Capture the cell that displays the provided text and extract its (X, Y) central coordinate. 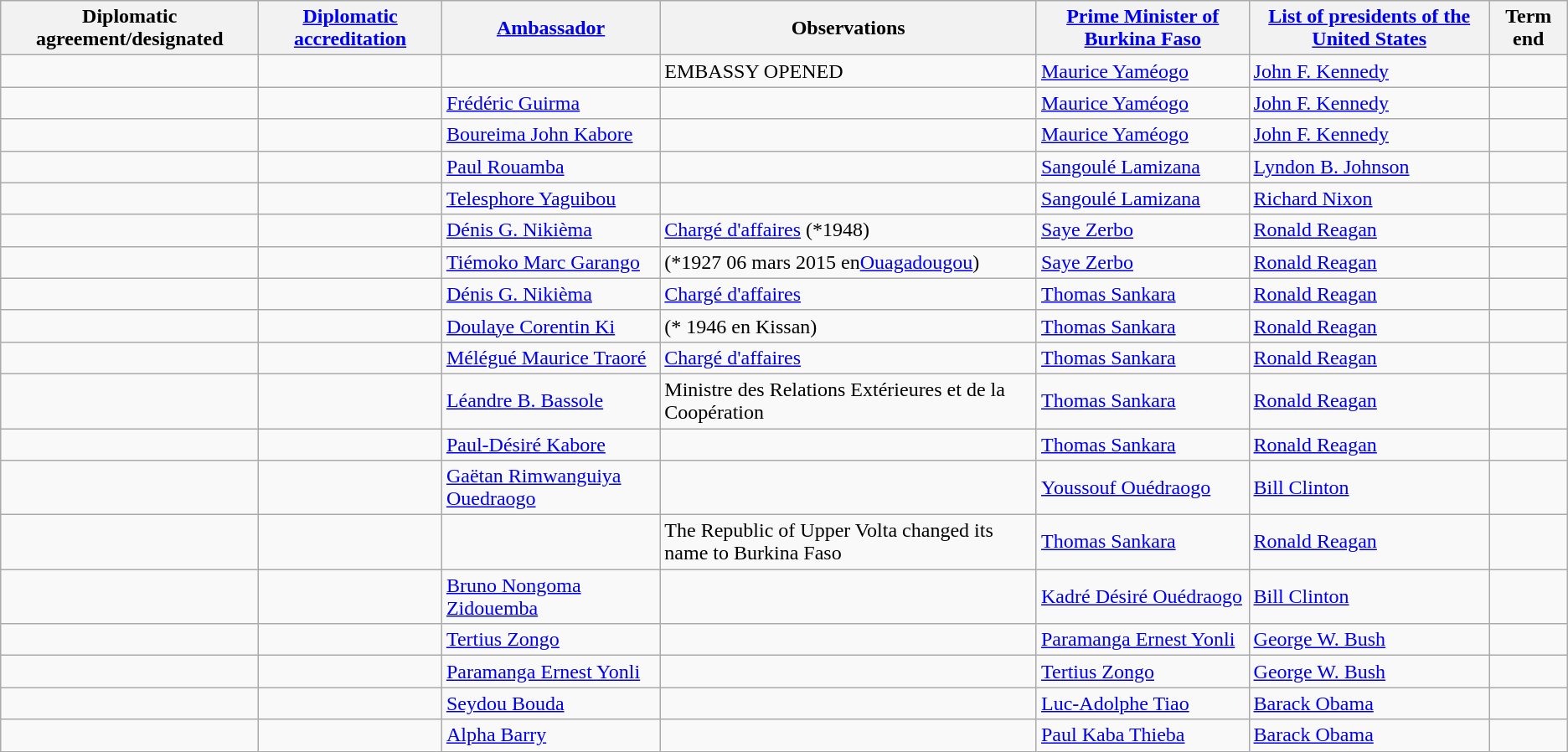
Chargé d'affaires (*1948) (848, 230)
Léandre B. Bassole (550, 400)
Prime Minister of Burkina Faso (1142, 28)
Tiémoko Marc Garango (550, 262)
Term end (1528, 28)
Doulaye Corentin Ki (550, 326)
Alpha Barry (550, 735)
List of presidents of the United States (1369, 28)
Diplomatic agreement/designated (130, 28)
Lyndon B. Johnson (1369, 167)
Luc-Adolphe Tiao (1142, 703)
Seydou Bouda (550, 703)
Bruno Nongoma Zidouemba (550, 596)
(*1927 06 mars 2015 enOuagadougou) (848, 262)
(* 1946 en Kissan) (848, 326)
Ministre des Relations Extérieures et de la Coopération (848, 400)
Observations (848, 28)
Gaëtan Rimwanguiya Ouedraogo (550, 487)
Paul-Désiré Kabore (550, 445)
Richard Nixon (1369, 198)
Youssouf Ouédraogo (1142, 487)
Mélégué Maurice Traoré (550, 358)
Diplomatic accreditation (350, 28)
The Republic of Upper Volta changed its name to Burkina Faso (848, 543)
EMBASSY OPENED (848, 71)
Paul Rouamba (550, 167)
Ambassador (550, 28)
Telesphore Yaguibou (550, 198)
Boureima John Kabore (550, 135)
Frédéric Guirma (550, 103)
Kadré Désiré Ouédraogo (1142, 596)
Paul Kaba Thieba (1142, 735)
